Determine the [x, y] coordinate at the center of the cell enclosing the given text.  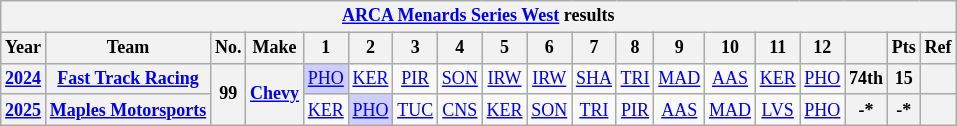
12 [822, 48]
Year [24, 48]
SHA [594, 78]
1 [326, 48]
Ref [938, 48]
Pts [904, 48]
10 [730, 48]
5 [504, 48]
8 [635, 48]
7 [594, 48]
4 [460, 48]
15 [904, 78]
Team [128, 48]
3 [416, 48]
6 [550, 48]
99 [228, 94]
9 [680, 48]
CNS [460, 110]
Fast Track Racing [128, 78]
Chevy [275, 94]
2025 [24, 110]
ARCA Menards Series West results [478, 16]
No. [228, 48]
Maples Motorsports [128, 110]
LVS [778, 110]
2 [370, 48]
TUC [416, 110]
11 [778, 48]
74th [866, 78]
Make [275, 48]
2024 [24, 78]
